Identify which cell holds the provided text, then report its (x, y) central coordinate. 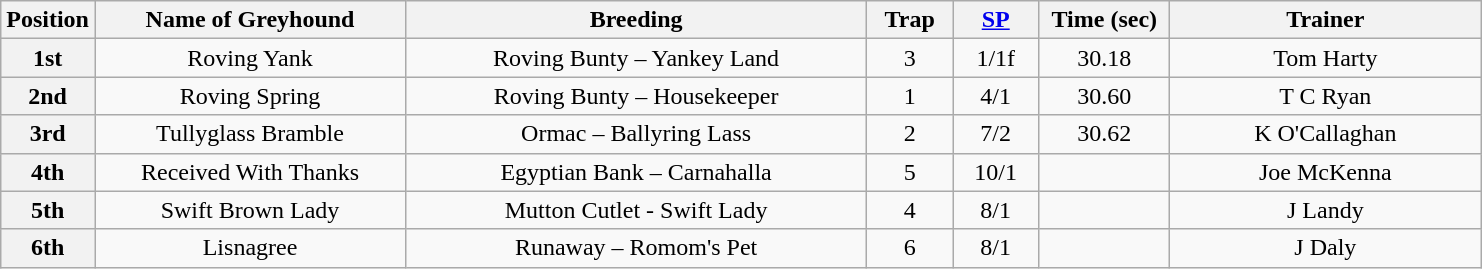
1/1f (996, 58)
10/1 (996, 172)
Breeding (636, 20)
1 (910, 96)
4/1 (996, 96)
SP (996, 20)
K O'Callaghan (1326, 134)
4th (48, 172)
5 (910, 172)
6th (48, 248)
4 (910, 210)
Ormac – Ballyring Lass (636, 134)
6 (910, 248)
J Landy (1326, 210)
Roving Spring (250, 96)
3rd (48, 134)
3 (910, 58)
30.60 (1104, 96)
Name of Greyhound (250, 20)
Received With Thanks (250, 172)
T C Ryan (1326, 96)
Roving Yank (250, 58)
Mutton Cutlet - Swift Lady (636, 210)
Time (sec) (1104, 20)
Lisnagree (250, 248)
1st (48, 58)
Swift Brown Lady (250, 210)
Position (48, 20)
Egyptian Bank – Carnahalla (636, 172)
30.18 (1104, 58)
Roving Bunty – Yankey Land (636, 58)
Joe McKenna (1326, 172)
Tullyglass Bramble (250, 134)
Tom Harty (1326, 58)
J Daly (1326, 248)
5th (48, 210)
Trainer (1326, 20)
Roving Bunty – Housekeeper (636, 96)
30.62 (1104, 134)
7/2 (996, 134)
2 (910, 134)
Trap (910, 20)
Runaway – Romom's Pet (636, 248)
2nd (48, 96)
